For the text-containing cell, return its midpoint in (x, y) coordinate format. 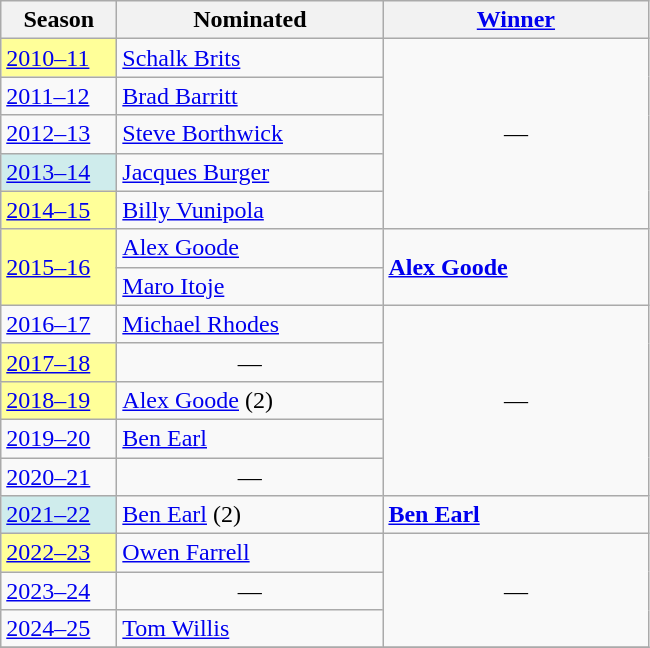
Nominated (250, 20)
2016–17 (59, 324)
Alex Goode (2) (250, 400)
2023–24 (59, 591)
2014–15 (59, 210)
2013–14 (59, 172)
Season (59, 20)
2015–16 (59, 267)
Winner (516, 20)
Ben Earl (2) (250, 515)
Tom Willis (250, 629)
2017–18 (59, 362)
Owen Farrell (250, 553)
Maro Itoje (250, 286)
Brad Barritt (250, 96)
Jacques Burger (250, 172)
Steve Borthwick (250, 134)
2019–20 (59, 438)
2024–25 (59, 629)
2022–23 (59, 553)
Billy Vunipola (250, 210)
2011–12 (59, 96)
2012–13 (59, 134)
2018–19 (59, 400)
2010–11 (59, 58)
Schalk Brits (250, 58)
2021–22 (59, 515)
2020–21 (59, 477)
Michael Rhodes (250, 324)
